Capture the cell that displays the provided text and extract its [x, y] central coordinate. 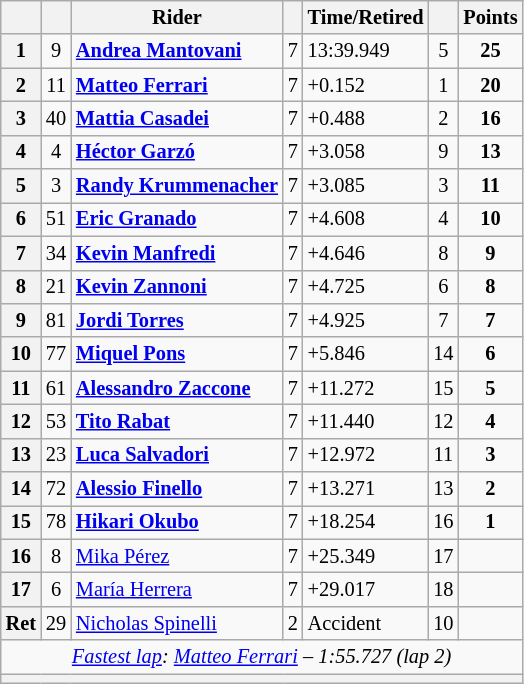
+4.646 [366, 253]
Eric Granado [177, 219]
+29.017 [366, 589]
18 [443, 589]
Hikari Okubo [177, 522]
53 [56, 421]
+12.972 [366, 455]
+25.349 [366, 556]
+11.272 [366, 388]
Ret [21, 623]
Rider [177, 17]
34 [56, 253]
51 [56, 219]
+4.608 [366, 219]
Alessio Finello [177, 489]
21 [56, 287]
Randy Krummenacher [177, 186]
72 [56, 489]
+11.440 [366, 421]
Matteo Ferrari [177, 85]
Kevin Zannoni [177, 287]
+4.725 [366, 287]
Mika Pérez [177, 556]
Luca Salvadori [177, 455]
+0.488 [366, 118]
Time/Retired [366, 17]
20 [490, 85]
78 [56, 522]
Jordi Torres [177, 320]
Points [490, 17]
61 [56, 388]
+5.846 [366, 354]
Mattia Casadei [177, 118]
81 [56, 320]
Héctor Garzó [177, 152]
23 [56, 455]
María Herrera [177, 589]
+4.925 [366, 320]
Accident [366, 623]
Alessandro Zaccone [177, 388]
Tito Rabat [177, 421]
+18.254 [366, 522]
+0.152 [366, 85]
Andrea Mantovani [177, 51]
13:39.949 [366, 51]
29 [56, 623]
77 [56, 354]
+3.085 [366, 186]
Miquel Pons [177, 354]
Kevin Manfredi [177, 253]
Nicholas Spinelli [177, 623]
+3.058 [366, 152]
Fastest lap: Matteo Ferrari – 1:55.727 (lap 2) [262, 657]
40 [56, 118]
+13.271 [366, 489]
25 [490, 51]
